Determine the (x, y) coordinate at the center of the cell enclosing the given text.  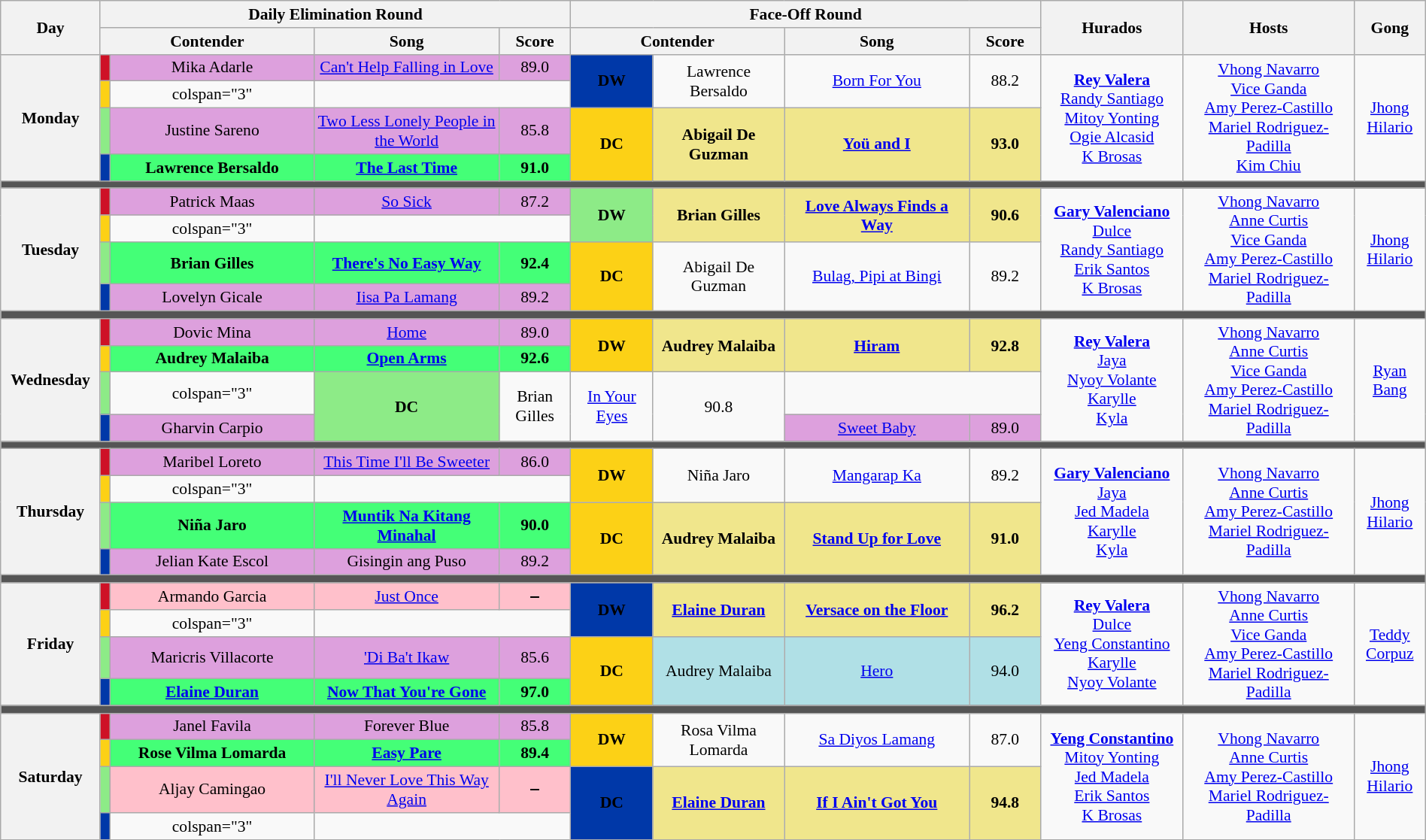
Sweet Baby (877, 428)
94.8 (1005, 803)
Janel Favila (212, 726)
Hiram (877, 346)
This Time I'll Be Sweeter (406, 462)
92.4 (536, 263)
There's No Easy Way (406, 263)
88.2 (1005, 81)
96.2 (1005, 609)
Gharvin Carpio (212, 428)
Patrick Maas (212, 202)
Forever Blue (406, 726)
92.6 (536, 359)
92.8 (1005, 346)
Friday (51, 644)
Two Less Lonely People in the World (406, 131)
Aljay Camingao (212, 790)
90.6 (1005, 215)
90.8 (718, 407)
Ryan Bang (1390, 381)
In Your Eyes (611, 407)
Rey ValeraJayaNyoy VolanteKarylleKyla (1112, 381)
Hurados (1112, 27)
86.0 (536, 462)
Open Arms (406, 359)
Armando Garcia (212, 596)
Gong (1390, 27)
Daily Elimination Round (335, 14)
Thursday (51, 512)
Maricris Villacorte (212, 657)
Jelian Kate Escol (212, 562)
93.0 (1005, 144)
Justine Sareno (212, 131)
Rosa Vilma Lomarda (718, 740)
Easy Pare (406, 754)
Hosts (1268, 27)
Just Once (406, 596)
Vhong NavarroVice GandaAmy Perez-CastilloMariel Rodriguez-PadillaKim Chiu (1268, 117)
Love Always Finds a Way (877, 215)
Home (406, 332)
Gisingin ang Puso (406, 562)
Gary ValencianoJayaJed MadelaKarylleKyla (1112, 512)
Rey ValeraRandy SantiagoMitoy YontingOgie AlcasidK Brosas (1112, 117)
85.6 (536, 657)
Now That You're Gone (406, 693)
Yeng ConstantinoMitoy YontingJed MadelaErik SantosK Brosas (1112, 776)
Born For You (877, 81)
Wednesday (51, 381)
97.0 (536, 693)
87.2 (536, 202)
Lovelyn Gicale (212, 298)
'Di Ba't Ikaw (406, 657)
The Last Time (406, 168)
Maribel Loreto (212, 462)
Yoü and I (877, 144)
Versace on the Floor (877, 609)
87.0 (1005, 740)
94.0 (1005, 671)
Bulag, Pipi at Bingi (877, 277)
Mika Adarle (212, 68)
Day (51, 27)
Tuesday (51, 250)
Gary ValencianoDulceRandy SantiagoErik SantosK Brosas (1112, 250)
If I Ain't Got You (877, 803)
Rose Vilma Lomarda (212, 754)
89.4 (536, 754)
Saturday (51, 776)
Can't Help Falling in Love (406, 68)
Monday (51, 117)
90.0 (536, 525)
Mangarap Ka (877, 475)
Hero (877, 671)
Teddy Corpuz (1390, 644)
Sa Diyos Lamang (877, 740)
Stand Up for Love (877, 538)
I'll Never Love This Way Again (406, 790)
Face-Off Round (805, 14)
So Sick (406, 202)
Iisa Pa Lamang (406, 298)
Dovic Mina (212, 332)
Rey ValeraDulceYeng ConstantinoKarylleNyoy Volante (1112, 644)
Muntik Na Kitang Minahal (406, 525)
